Pinpoint the cell where the given text exists, returning its (x, y) midpoint coordinate. 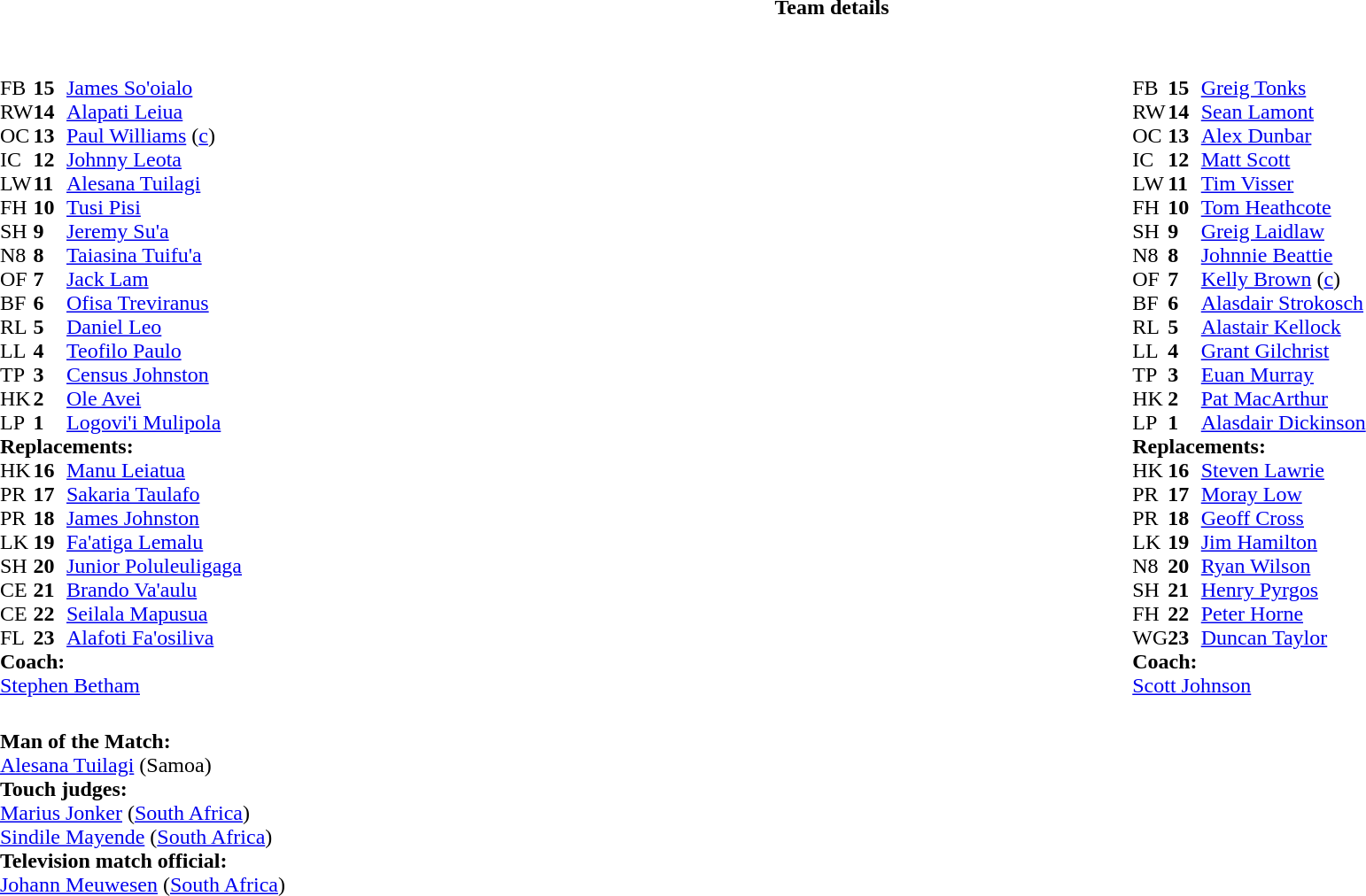
Daniel Leo (154, 328)
Alex Dunbar (1284, 136)
Alesana Tuilagi (154, 184)
Moray Low (1284, 494)
Jack Lam (154, 280)
Logovi'i Mulipola (154, 423)
Seilala Mapusua (154, 614)
Stephen Betham (120, 685)
Johnnie Beattie (1284, 255)
Manu Leiatua (154, 471)
Alasdair Strokosch (1284, 303)
Geoff Cross (1284, 519)
Henry Pyrgos (1284, 590)
Steven Lawrie (1284, 471)
Alapati Leiua (154, 112)
Kelly Brown (c) (1284, 280)
Teofilo Paulo (154, 351)
Jim Hamilton (1284, 542)
FL (17, 637)
Johnny Leota (154, 159)
Greig Tonks (1284, 89)
Pat MacArthur (1284, 398)
Greig Laidlaw (1284, 232)
Ofisa Treviranus (154, 303)
Euan Murray (1284, 375)
James So'oialo (154, 89)
Alasdair Dickinson (1284, 423)
Scott Johnson (1249, 685)
Sakaria Taulafo (154, 494)
Peter Horne (1284, 614)
Ryan Wilson (1284, 567)
Census Johnston (154, 375)
Paul Williams (c) (154, 136)
Tusi Pisi (154, 207)
Tim Visser (1284, 184)
Taiasina Tuifu'a (154, 255)
Jeremy Su'a (154, 232)
Matt Scott (1284, 159)
Fa'atiga Lemalu (154, 542)
Sean Lamont (1284, 112)
Tom Heathcote (1284, 207)
Junior Poluleuligaga (154, 567)
Brando Va'aulu (154, 590)
James Johnston (154, 519)
WG (1150, 637)
Alastair Kellock (1284, 328)
Grant Gilchrist (1284, 351)
Alafoti Fa'osiliva (154, 637)
Duncan Taylor (1284, 637)
Ole Avei (154, 398)
